Output the [x, y] coordinate of the center of the cell containing the given text.  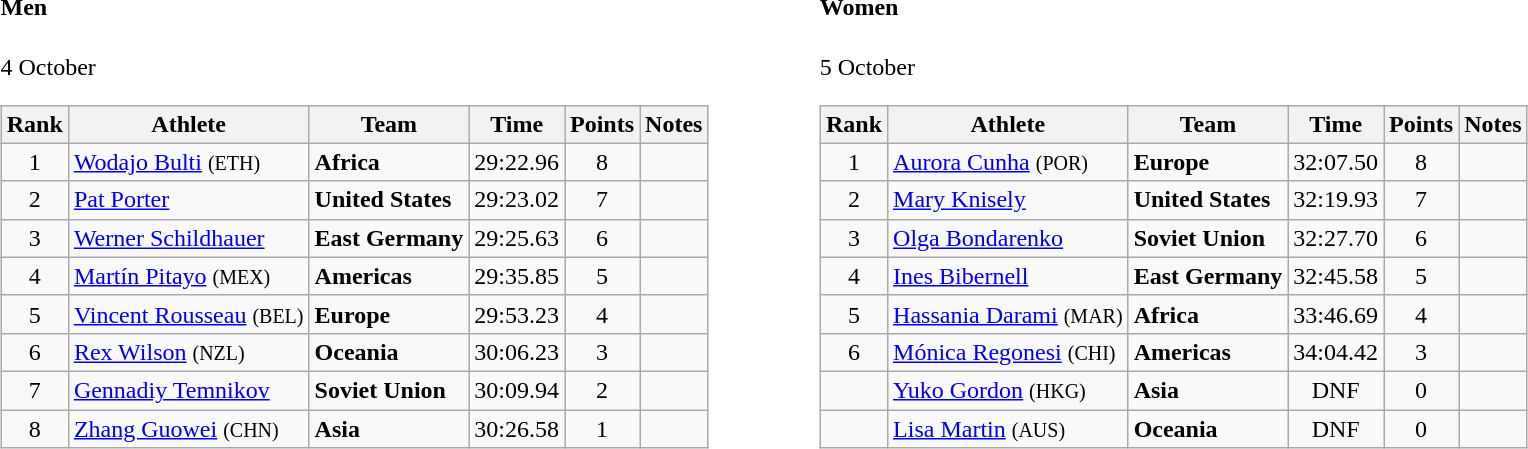
34:04.42 [1336, 352]
Ines Bibernell [1008, 276]
33:46.69 [1336, 314]
Yuko Gordon (HKG) [1008, 390]
Olga Bondarenko [1008, 238]
29:25.63 [517, 238]
30:09.94 [517, 390]
Pat Porter [188, 200]
32:27.70 [1336, 238]
29:22.96 [517, 162]
Werner Schildhauer [188, 238]
Rex Wilson (NZL) [188, 352]
Mónica Regonesi (CHI) [1008, 352]
29:23.02 [517, 200]
Hassania Darami (MAR) [1008, 314]
30:06.23 [517, 352]
Mary Knisely [1008, 200]
Gennadiy Temnikov [188, 390]
Aurora Cunha (POR) [1008, 162]
32:07.50 [1336, 162]
32:19.93 [1336, 200]
29:35.85 [517, 276]
Martín Pitayo (MEX) [188, 276]
Lisa Martin (AUS) [1008, 429]
Wodajo Bulti (ETH) [188, 162]
Vincent Rousseau (BEL) [188, 314]
Zhang Guowei (CHN) [188, 429]
32:45.58 [1336, 276]
30:26.58 [517, 429]
29:53.23 [517, 314]
